Return the [X, Y] coordinate for the center point of the cell that contains the specified text.  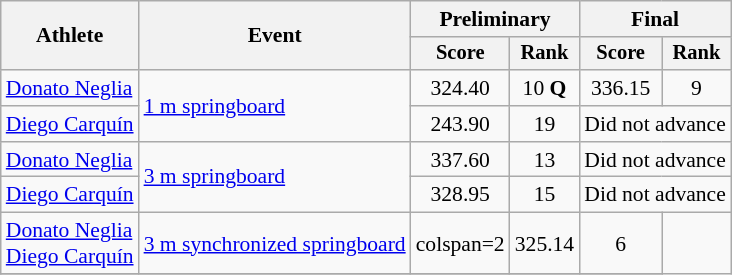
336.15 [620, 88]
Preliminary [496, 19]
3 m synchronized springboard [275, 244]
Final [655, 19]
328.95 [460, 195]
1 m springboard [275, 106]
Event [275, 36]
Donato NegliaDiego Carquín [70, 244]
Athlete [70, 36]
6 [620, 244]
13 [544, 160]
243.90 [460, 124]
324.40 [460, 88]
19 [544, 124]
325.14 [544, 244]
9 [696, 88]
15 [544, 195]
3 m springboard [275, 178]
337.60 [460, 160]
10 Q [544, 88]
colspan=2 [460, 244]
